For the text-containing cell, return its midpoint in (X, Y) coordinate format. 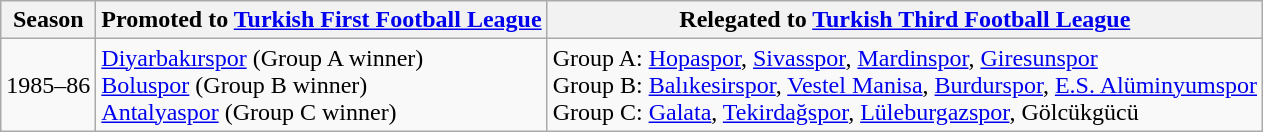
Season (48, 20)
1985–86 (48, 85)
Promoted to Turkish First Football League (322, 20)
Relegated to Turkish Third Football League (904, 20)
Diyarbakırspor (Group A winner)Boluspor (Group B winner)Antalyaspor (Group C winner) (322, 85)
